Detect which cell encompasses the target text, then output its (X, Y) center coordinate. 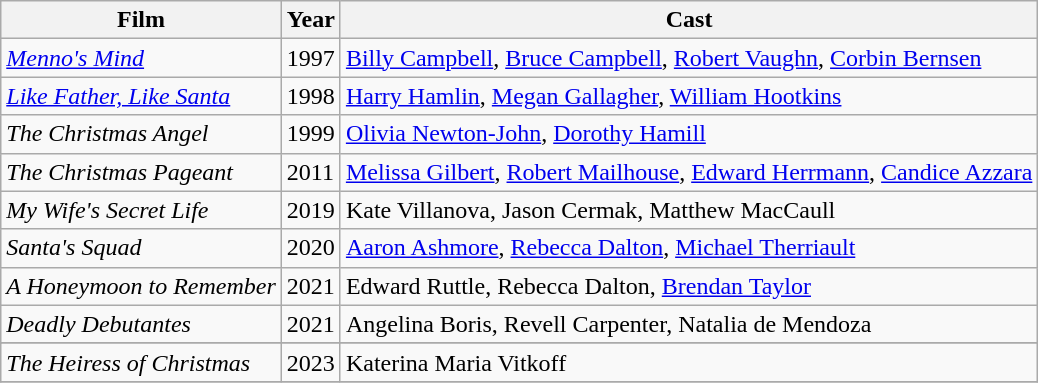
Film (142, 20)
Angelina Boris, Revell Carpenter, Natalia de Mendoza (689, 324)
Harry Hamlin, Megan Gallagher, William Hootkins (689, 96)
The Heiress of Christmas (142, 362)
Kate Villanova, Jason Cermak, Matthew MacCaull (689, 210)
Like Father, Like Santa (142, 96)
My Wife's Secret Life (142, 210)
Aaron Ashmore, Rebecca Dalton, Michael Therriault (689, 248)
Edward Ruttle, Rebecca Dalton, Brendan Taylor (689, 286)
Billy Campbell, Bruce Campbell, Robert Vaughn, Corbin Bernsen (689, 58)
2023 (310, 362)
Year (310, 20)
Deadly Debutantes (142, 324)
2020 (310, 248)
Melissa Gilbert, Robert Mailhouse, Edward Herrmann, Candice Azzara (689, 172)
Katerina Maria Vitkoff (689, 362)
Menno's Mind (142, 58)
1997 (310, 58)
The Christmas Pageant (142, 172)
The Christmas Angel (142, 134)
Santa's Squad (142, 248)
Olivia Newton-John, Dorothy Hamill (689, 134)
2011 (310, 172)
1999 (310, 134)
2019 (310, 210)
A Honeymoon to Remember (142, 286)
1998 (310, 96)
Cast (689, 20)
